Scan for the cell matching the given text and deliver its [X, Y] coordinate at center. 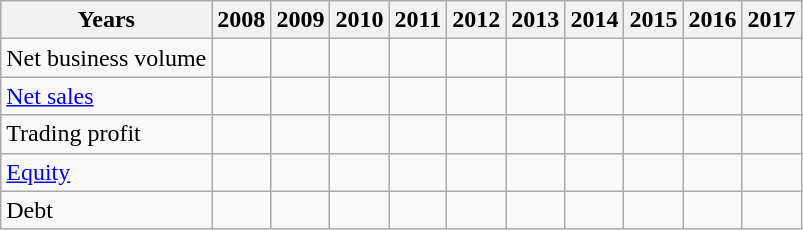
2017 [772, 20]
2015 [654, 20]
Years [106, 20]
2013 [536, 20]
2016 [712, 20]
Equity [106, 172]
2010 [360, 20]
2014 [594, 20]
Net business volume [106, 58]
2009 [300, 20]
2012 [476, 20]
2011 [418, 20]
2008 [242, 20]
Net sales [106, 96]
Debt [106, 210]
Trading profit [106, 134]
